Identify which cell holds the provided text, then report its (X, Y) central coordinate. 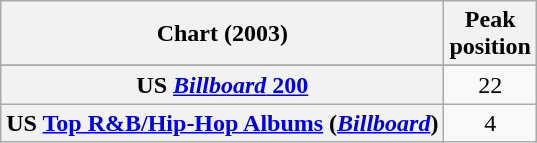
Chart (2003) (222, 34)
4 (490, 123)
Peakposition (490, 34)
US Top R&B/Hip-Hop Albums (Billboard) (222, 123)
US Billboard 200 (222, 85)
22 (490, 85)
